Detect which cell encompasses the target text, then output its (x, y) center coordinate. 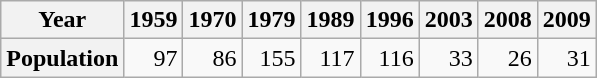
2003 (448, 20)
1970 (212, 20)
116 (390, 58)
33 (448, 58)
155 (272, 58)
2008 (508, 20)
Population (62, 58)
97 (154, 58)
2009 (566, 20)
117 (330, 58)
1989 (330, 20)
26 (508, 58)
1996 (390, 20)
86 (212, 58)
31 (566, 58)
Year (62, 20)
1979 (272, 20)
1959 (154, 20)
